Scan for the cell matching the given text and deliver its (x, y) coordinate at center. 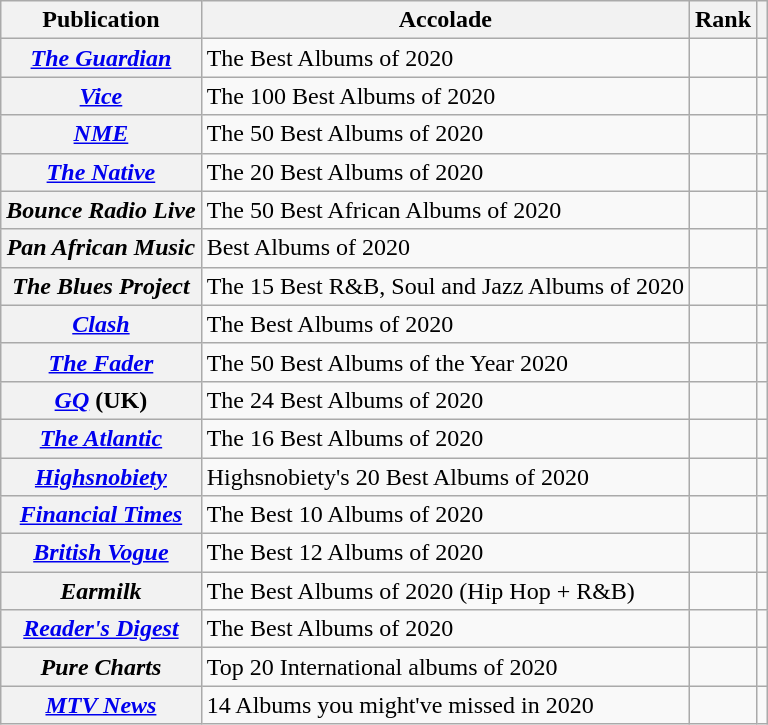
The 50 Best Albums of the Year 2020 (445, 362)
The 50 Best African Albums of 2020 (445, 210)
The Atlantic (101, 438)
NME (101, 134)
Earmilk (101, 591)
Publication (101, 20)
The Best Albums of 2020 (Hip Hop + R&B) (445, 591)
The Native (101, 172)
Vice (101, 96)
14 Albums you might've missed in 2020 (445, 705)
The Best 10 Albums of 2020 (445, 515)
The 50 Best Albums of 2020 (445, 134)
Financial Times (101, 515)
The Guardian (101, 58)
Top 20 International albums of 2020 (445, 667)
The 24 Best Albums of 2020 (445, 400)
The 16 Best Albums of 2020 (445, 438)
Best Albums of 2020 (445, 248)
Bounce Radio Live (101, 210)
British Vogue (101, 553)
The 20 Best Albums of 2020 (445, 172)
GQ (UK) (101, 400)
The Blues Project (101, 286)
Reader's Digest (101, 629)
The 15 Best R&B, Soul and Jazz Albums of 2020 (445, 286)
Highsnobiety (101, 477)
The 100 Best Albums of 2020 (445, 96)
Pure Charts (101, 667)
Rank (724, 20)
The Fader (101, 362)
Clash (101, 324)
MTV News (101, 705)
The Best 12 Albums of 2020 (445, 553)
Accolade (445, 20)
Pan African Music (101, 248)
Highsnobiety's 20 Best Albums of 2020 (445, 477)
